Determine the [x, y] coordinate at the center of the cell enclosing the given text.  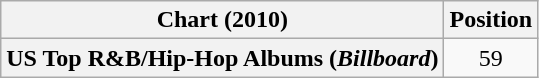
59 [491, 58]
Position [491, 20]
US Top R&B/Hip-Hop Albums (Billboard) [222, 58]
Chart (2010) [222, 20]
